Scan for the cell matching the given text and deliver its (x, y) coordinate at center. 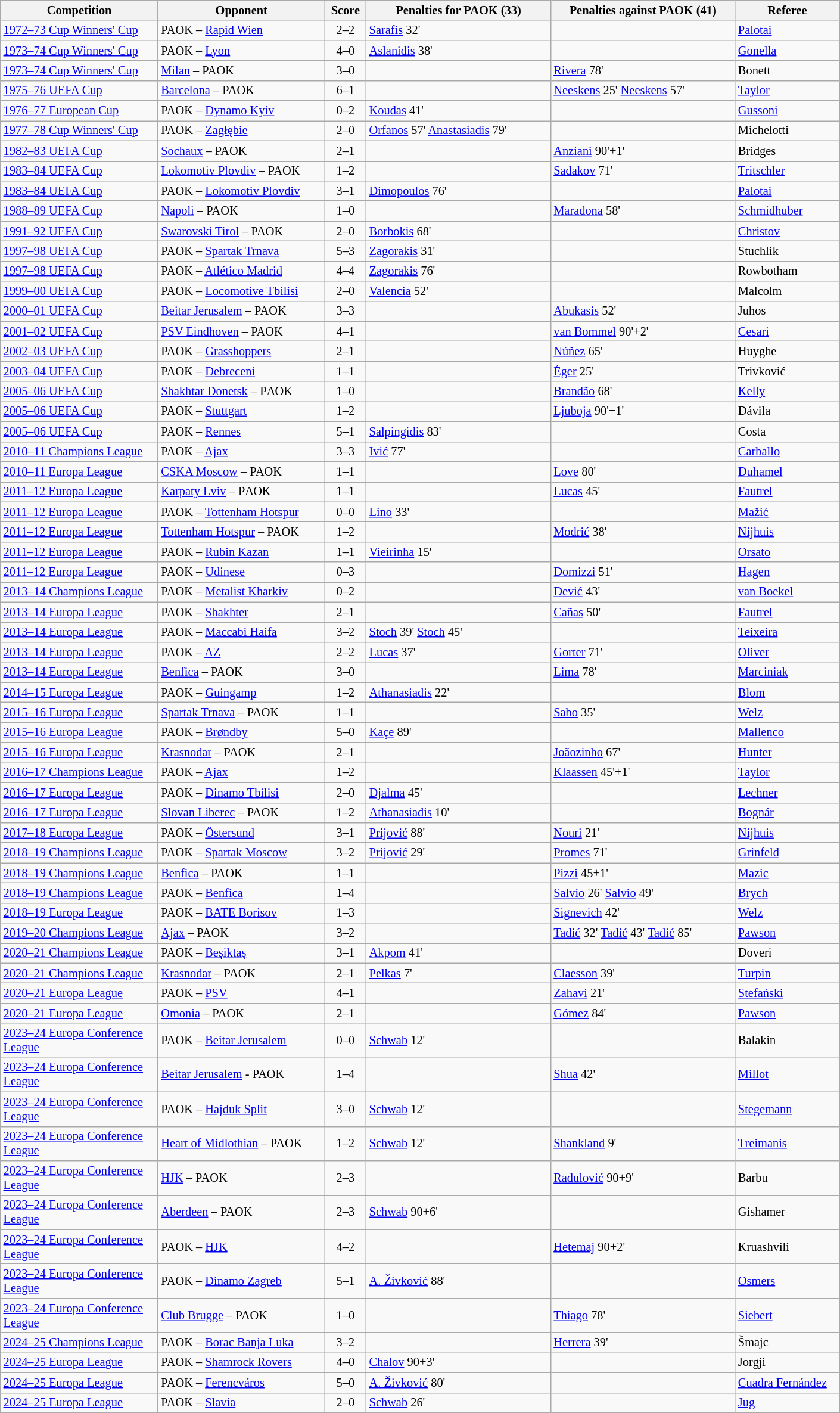
PAOK – Brøndby (241, 732)
Spartak Trnava – PAOK (241, 712)
Lechner (788, 793)
Competition (80, 10)
Grinfeld (788, 853)
A. Živković 88' (459, 1281)
Opponent (241, 10)
PAOK – Beşiktaş (241, 953)
PAOK – Borac Banja Luka (241, 1343)
Tritschler (788, 171)
1988–89 UEFA Cup (80, 211)
Tadić 32' Tadić 43' Tadić 85' (643, 933)
2002–03 UEFA Cup (80, 351)
Zagorakis 76' (459, 271)
Napoli – PAOK (241, 211)
Claesson 39' (643, 973)
Gishamer (788, 1212)
Beitar Jerusalem – PAOK (241, 311)
PAOK – Zagłębie (241, 131)
Ajax – PAOK (241, 933)
Treimanis (788, 1144)
Prijović 88' (459, 833)
Bridges (788, 151)
Jug (788, 1403)
1999–00 UEFA Cup (80, 291)
PAOK – Maccabi Haifa (241, 632)
Beitar Jerusalem - PAOK (241, 1074)
PAOK – Spartak Trnava (241, 251)
Stegemann (788, 1109)
Salvio 26' Salvio 49' (643, 893)
PAOK – Rubin Kazan (241, 552)
Gorter 71' (643, 652)
Bonett (788, 70)
Oliver (788, 652)
PAOK – Grasshoppers (241, 351)
Núñez 65' (643, 351)
A. Živković 80' (459, 1383)
Mallenco (788, 732)
PAOK – Dynamo Kyiv (241, 111)
Sarafis 32' (459, 30)
Penalties for PAOK (33) (459, 10)
Nouri 21' (643, 833)
PAOK – Udinese (241, 572)
Anziani 90'+1' (643, 151)
Promes 71' (643, 853)
Aberdeen – PAOK (241, 1212)
Love 80' (643, 471)
Modrić 38' (643, 532)
Sabo 35' (643, 712)
Gómez 84' (643, 1013)
Shakhtar Donetsk – PΑΟΚ (241, 392)
PAOK – Stuttgart (241, 411)
PAOK – Atlético Madrid (241, 271)
Michelotti (788, 131)
Milan – PAOK (241, 70)
Mazic (788, 873)
PAOK – HJK (241, 1247)
Turpin (788, 973)
Swarovski Tirol – PAOK (241, 231)
2001–02 UEFA Cup (80, 331)
2024–25 Champions League (80, 1343)
PAOK – PSV (241, 993)
2010–11 Europa League (80, 471)
1975–76 UEFA Cup (80, 91)
Gussoni (788, 111)
Trivković (788, 371)
Thiago 78' (643, 1315)
Siebert (788, 1315)
Brych (788, 893)
Djalma 45' (459, 793)
Brandão 68' (643, 392)
Éger 25' (643, 371)
Lucas 37' (459, 652)
PAOK – Debreceni (241, 371)
Dávila (788, 411)
Maradona 58' (643, 211)
PAOK – Hajduk Split (241, 1109)
PAOK – Dinamo Tbilisi (241, 793)
Costa (788, 431)
Abukasis 52' (643, 311)
Pelkas 7' (459, 973)
PAOK – AZ (241, 652)
Zahavi 21' (643, 993)
1–3 (346, 913)
PAOK – Spartak Moscow (241, 853)
Prijović 29' (459, 853)
PAOK – Locomotive Tbilisi (241, 291)
Koudas 41' (459, 111)
1991–92 UEFA Cup (80, 231)
Radulović 90+9' (643, 1178)
PAOK – Rennes (241, 431)
Stuchlik (788, 251)
Vieirinha 15' (459, 552)
Stefański (788, 993)
Karpaty Lviv – PΑΟΚ (241, 492)
Kelly (788, 392)
Jorgji (788, 1362)
Hagen (788, 572)
4–4 (346, 271)
Juhos (788, 311)
PAOK – Lyon (241, 51)
van Bommel 90'+2' (643, 331)
PAOK – Metalist Kharkiv (241, 592)
Omonia – PAOK (241, 1013)
van Boekel (788, 592)
Akpom 41' (459, 953)
Millot (788, 1074)
Valencia 52' (459, 291)
1976–77 European Cup (80, 111)
Lokomotiv Plovdiv – PAOK (241, 171)
Barbu (788, 1178)
Slovan Liberec – PAOK (241, 813)
Shankland 9' (643, 1144)
Barcelona – PAOK (241, 91)
Neeskens 25' Neeskens 57' (643, 91)
2016–17 Champions League (80, 772)
Orsato (788, 552)
Osmers (788, 1281)
Shua 42' (643, 1074)
Cañas 50' (643, 612)
Domizzi 51' (643, 572)
Sochaux – PAOK (241, 151)
Bognár (788, 813)
Stoch 39' Stoch 45' (459, 632)
PAOK – Slavia (241, 1403)
PAOK – BATE Borisov (241, 913)
2018–19 Europa League (80, 913)
PAOK – Benfica (241, 893)
Pizzi 45+1' (643, 873)
PAOK – Dinamo Zagreb (241, 1281)
Teixeira (788, 632)
Penalties against PAOK (41) (643, 10)
Rivera 78' (643, 70)
Lino 33' (459, 512)
Schmidhuber (788, 211)
Huyghe (788, 351)
2003–04 UEFA Cup (80, 371)
2010–11 Champions League (80, 452)
Schwab 90+6' (459, 1212)
PAOK – Shakhter (241, 612)
Heart of Midlothian – PAOK (241, 1144)
PAOK – Beitar Jerusalem (241, 1041)
Signevich 42' (643, 913)
Herrera 39' (643, 1343)
Athanasiadis 22' (459, 692)
Tottenham Hotspur – PAOK (241, 532)
Aslanidis 38' (459, 51)
Cuadra Fernández (788, 1383)
Zagorakis 31' (459, 251)
PAOK – Ferencváros (241, 1383)
Gonella (788, 51)
Duhamel (788, 471)
6–1 (346, 91)
Borbokis 68' (459, 231)
Hetemaj 90+2' (643, 1247)
Klaassen 45'+1' (643, 772)
1977–78 Cup Winners' Cup (80, 131)
Lima 78' (643, 672)
5–3 (346, 251)
Chalov 90+3' (459, 1362)
Dević 43' (643, 592)
1982–83 UEFA Cup (80, 151)
Lucas 45' (643, 492)
Dimopoulos 76' (459, 191)
Christov (788, 231)
PAOK – Shamrock Rovers (241, 1362)
Score (346, 10)
PAOK – Tottenham Hotspur (241, 512)
Šmajc (788, 1343)
2014–15 Europa League (80, 692)
Rowbotham (788, 271)
4–2 (346, 1247)
HJK – PAOK (241, 1178)
Orfanos 57' Anastasiadis 79' (459, 131)
2019–20 Champions League (80, 933)
Ivić 77' (459, 452)
Kruashvili (788, 1247)
Kaçe 89' (459, 732)
2013–14 Champions League (80, 592)
Blom (788, 692)
2000–01 UEFA Cup (80, 311)
Malcolm (788, 291)
PAOK – Östersund (241, 833)
PAOK – Lokomotiv Plovdiv (241, 191)
PSV Eindhoven – PAOK (241, 331)
Salpingidis 83' (459, 431)
Joãozinho 67' (643, 753)
Mažić (788, 512)
PAOK – Rapid Wien (241, 30)
Cesari (788, 331)
Marciniak (788, 672)
PAOK – Guingamp (241, 692)
1972–73 Cup Winners' Cup (80, 30)
Ljuboja 90'+1' (643, 411)
Balakin (788, 1041)
Doveri (788, 953)
0–3 (346, 572)
CSKA Moscow – PAOK (241, 471)
Carballo (788, 452)
Sadakov 71' (643, 171)
Athanasiadis 10' (459, 813)
Club Brugge – PAOK (241, 1315)
Referee (788, 10)
2017–18 Europa League (80, 833)
Hunter (788, 753)
Schwab 26' (459, 1403)
